Locate the cell with the specified text and output its (X, Y) center coordinate. 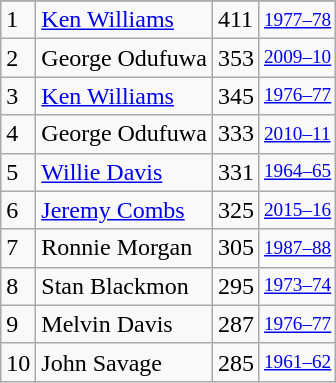
5 (18, 172)
6 (18, 210)
1 (18, 20)
1977–78 (297, 20)
7 (18, 248)
4 (18, 134)
287 (236, 324)
John Savage (124, 362)
1973–74 (297, 286)
1987–88 (297, 248)
Melvin Davis (124, 324)
2015–16 (297, 210)
3 (18, 96)
331 (236, 172)
1961–62 (297, 362)
325 (236, 210)
353 (236, 58)
345 (236, 96)
2010–11 (297, 134)
Stan Blackmon (124, 286)
2 (18, 58)
411 (236, 20)
Ronnie Morgan (124, 248)
9 (18, 324)
1964–65 (297, 172)
2009–10 (297, 58)
333 (236, 134)
8 (18, 286)
Willie Davis (124, 172)
10 (18, 362)
Jeremy Combs (124, 210)
285 (236, 362)
305 (236, 248)
295 (236, 286)
